Pinpoint the cell where the given text exists, returning its [X, Y] midpoint coordinate. 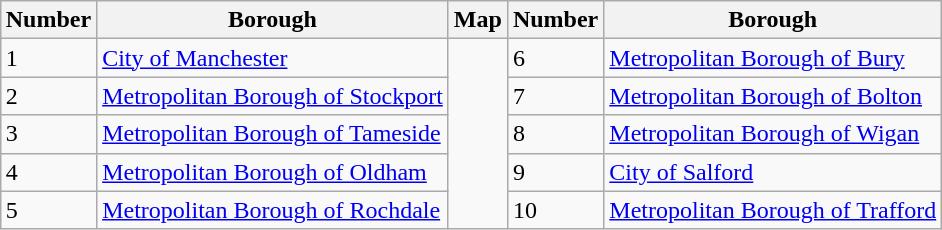
4 [48, 172]
8 [555, 134]
Map [478, 20]
5 [48, 210]
2 [48, 96]
Metropolitan Borough of Oldham [273, 172]
10 [555, 210]
City of Manchester [273, 58]
Metropolitan Borough of Stockport [273, 96]
Metropolitan Borough of Bury [773, 58]
City of Salford [773, 172]
Metropolitan Borough of Tameside [273, 134]
Metropolitan Borough of Wigan [773, 134]
Metropolitan Borough of Rochdale [273, 210]
Metropolitan Borough of Bolton [773, 96]
1 [48, 58]
7 [555, 96]
9 [555, 172]
3 [48, 134]
Metropolitan Borough of Trafford [773, 210]
6 [555, 58]
